From the cell containing the given text, extract its center point as [x, y] coordinate. 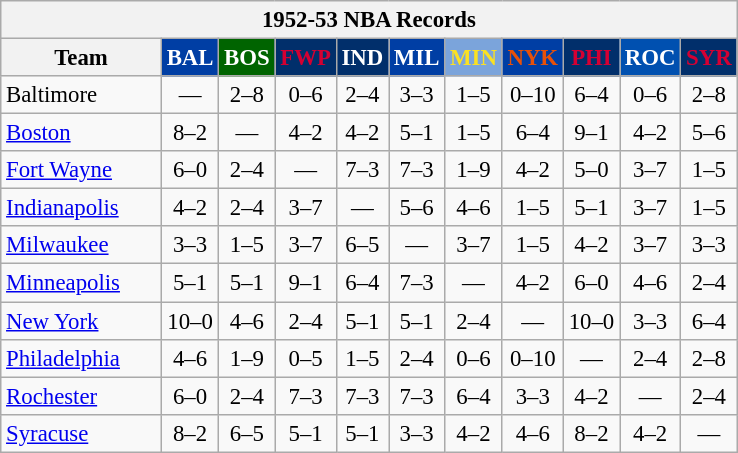
SYR [709, 58]
Boston [82, 133]
MIN [474, 58]
Philadelphia [82, 358]
PHI [591, 58]
MIL [417, 58]
Fort Wayne [82, 170]
0–5 [306, 358]
BOS [247, 58]
New York [82, 321]
Rochester [82, 396]
FWP [306, 58]
Baltimore [82, 95]
Syracuse [82, 433]
Minneapolis [82, 283]
NYK [532, 58]
Indianapolis [82, 208]
BAL [190, 58]
Milwaukee [82, 245]
IND [362, 58]
ROC [650, 58]
5–0 [591, 170]
1952-53 NBA Records [369, 20]
Team [82, 58]
